Return [X, Y] of the center of cell containing provided text 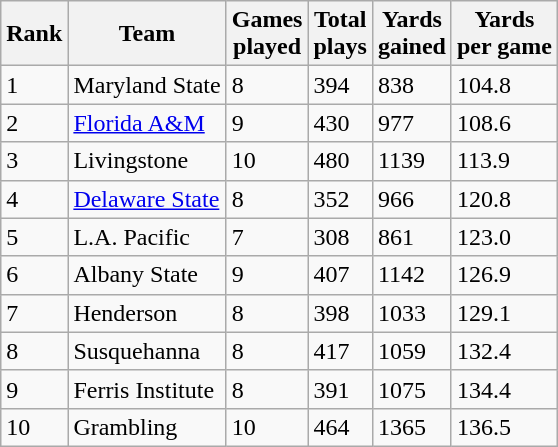
134.4 [504, 389]
108.6 [504, 123]
L.A. Pacific [147, 237]
1059 [412, 351]
861 [412, 237]
113.9 [504, 161]
1365 [412, 427]
Maryland State [147, 85]
464 [340, 427]
126.9 [504, 275]
123.0 [504, 237]
Totalplays [340, 34]
Florida A&M [147, 123]
430 [340, 123]
398 [340, 313]
Rank [34, 34]
Yardsper game [504, 34]
Team [147, 34]
2 [34, 123]
Delaware State [147, 199]
394 [340, 85]
308 [340, 237]
977 [412, 123]
480 [340, 161]
6 [34, 275]
104.8 [504, 85]
136.5 [504, 427]
Henderson [147, 313]
120.8 [504, 199]
Gamesplayed [267, 34]
1033 [412, 313]
Ferris Institute [147, 389]
966 [412, 199]
407 [340, 275]
5 [34, 237]
3 [34, 161]
Albany State [147, 275]
1142 [412, 275]
417 [340, 351]
132.4 [504, 351]
Grambling [147, 427]
1139 [412, 161]
Yardsgained [412, 34]
129.1 [504, 313]
352 [340, 199]
1 [34, 85]
838 [412, 85]
Susquehanna [147, 351]
Livingstone [147, 161]
4 [34, 199]
391 [340, 389]
1075 [412, 389]
